Detect which cell encompasses the target text, then output its [x, y] center coordinate. 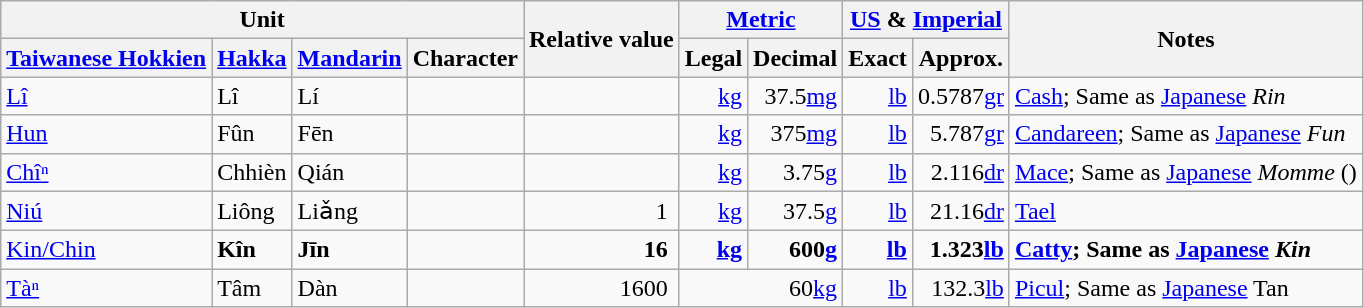
Jīn [350, 250]
Decimal [796, 58]
Relative value [602, 39]
Character [465, 58]
Tâm [252, 288]
Kîn [252, 250]
375mg [796, 134]
Qián [350, 172]
Unit [262, 20]
Legal [713, 58]
Fēn [350, 134]
Taiwanese Hokkien [106, 58]
37.5mg [796, 96]
Chhièn [252, 172]
1600 [602, 288]
Mandarin [350, 58]
Dàn [350, 288]
Approx. [960, 58]
Liông [252, 211]
60kg [760, 288]
1.323lb [960, 250]
Notes [1186, 39]
Kin/Chin [106, 250]
Niú [106, 211]
Picul; Same as Japanese Tan [1186, 288]
Liǎng [350, 211]
Cash; Same as Japanese Rin [1186, 96]
Fûn [252, 134]
Metric [760, 20]
5.787gr [960, 134]
600g [796, 250]
Chîⁿ [106, 172]
Hakka [252, 58]
Hun [106, 134]
37.5g [796, 211]
1 [602, 211]
16 [602, 250]
Candareen; Same as Japanese Fun [1186, 134]
Tàⁿ [106, 288]
Exact [878, 58]
Catty; Same as Japanese Kin [1186, 250]
US & Imperial [926, 20]
Mace; Same as Japanese Momme () [1186, 172]
132.3lb [960, 288]
0.5787gr [960, 96]
Lí [350, 96]
Tael [1186, 211]
2.116dr [960, 172]
3.75g [796, 172]
21.16dr [960, 211]
